Search for the cell housing the specified text and yield its [X, Y] center coordinate. 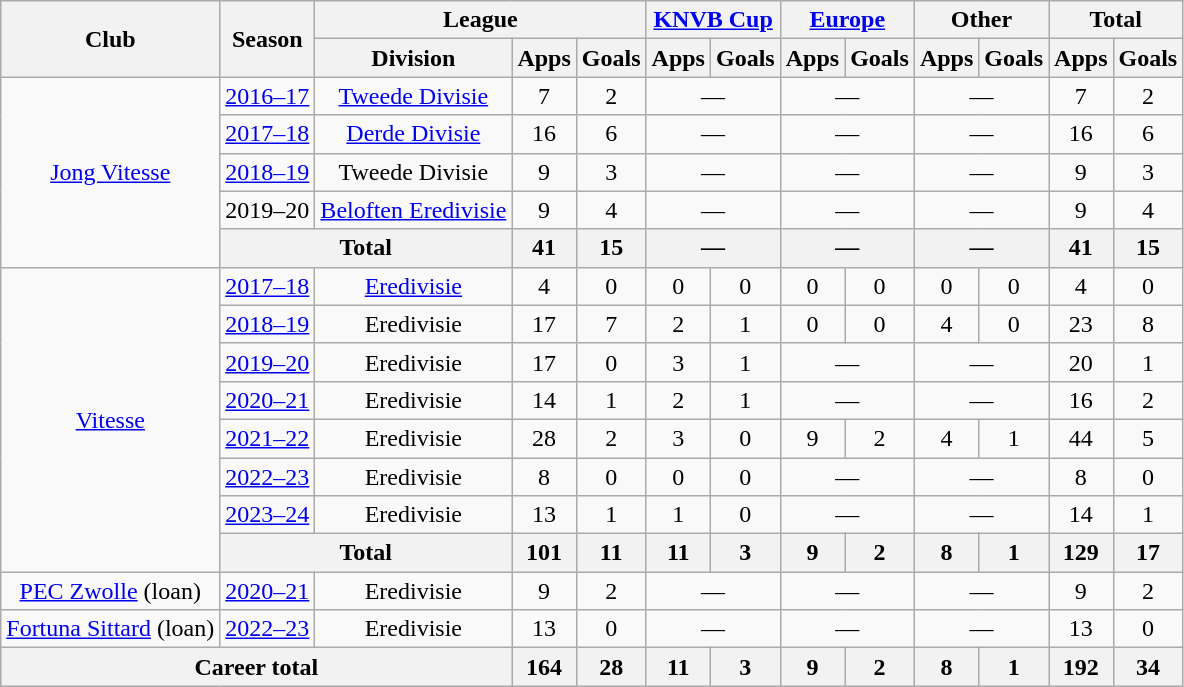
League [480, 20]
2023–24 [268, 515]
Beloften Eredivisie [414, 210]
Other [981, 20]
KNVB Cup [713, 20]
164 [544, 667]
PEC Zwolle (loan) [110, 591]
Jong Vitesse [110, 172]
192 [1081, 667]
Club [110, 39]
Season [268, 39]
129 [1081, 553]
Europe [847, 20]
Career total [256, 667]
Fortuna Sittard (loan) [110, 629]
44 [1081, 438]
101 [544, 553]
5 [1148, 438]
20 [1081, 362]
34 [1148, 667]
2021–22 [268, 438]
Division [414, 58]
Vitesse [110, 419]
2016–17 [268, 96]
23 [1081, 324]
Derde Divisie [414, 134]
